Return the [x, y] coordinate for the center point of the cell that contains the specified text.  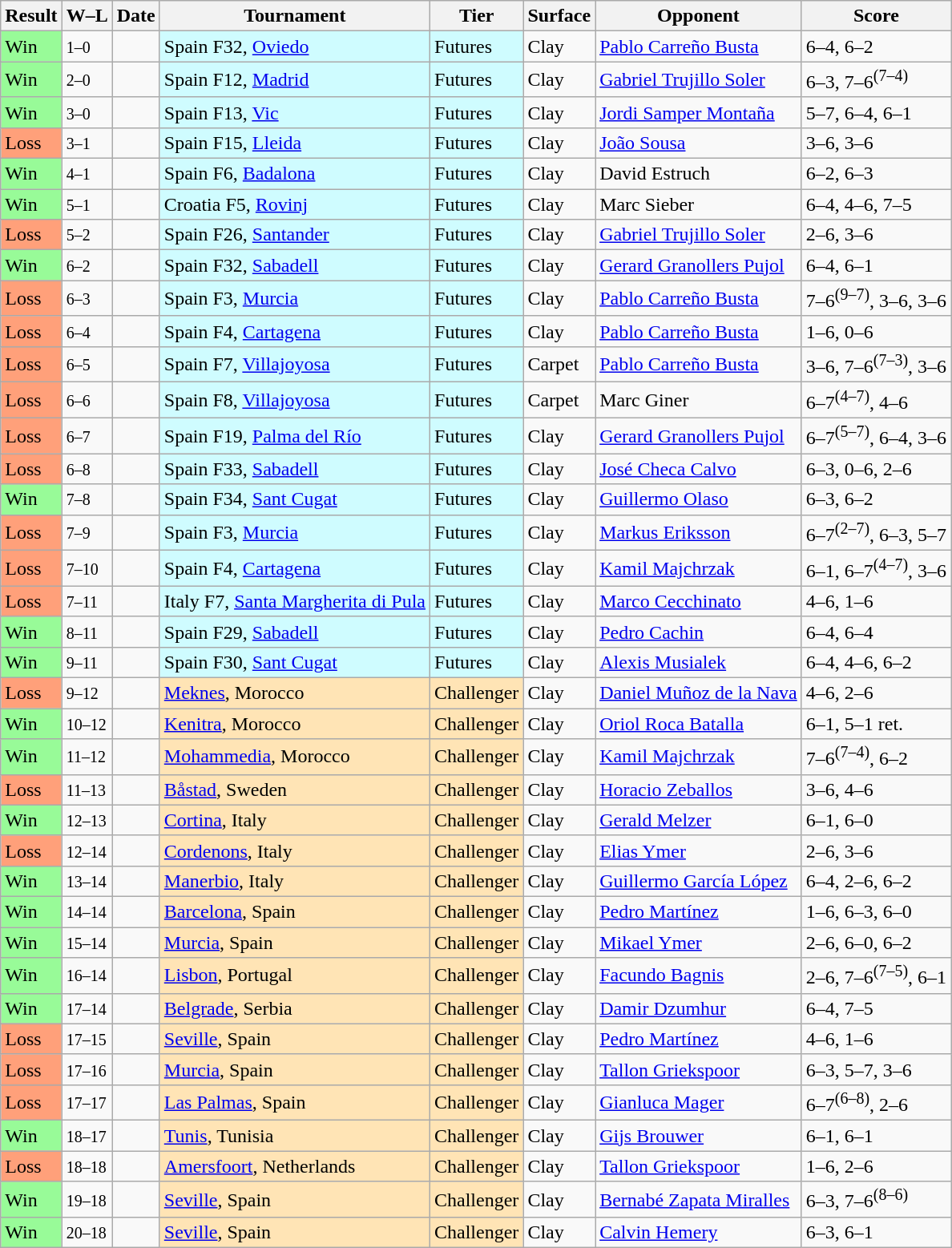
1–6, 6–3, 6–0 [876, 911]
17–17 [87, 1103]
Spain F15, Lleida [295, 143]
Cordenons, Italy [295, 850]
Manerbio, Italy [295, 881]
5–2 [87, 235]
3–6, 3–6 [876, 143]
Tunis, Tunisia [295, 1136]
Spain F19, Palma del Río [295, 436]
6–4, 6–1 [876, 265]
3–6, 7–6(7–3), 3–6 [876, 364]
Oriol Roca Batalla [699, 724]
6–7(4–7), 4–6 [876, 401]
Spain F12, Madrid [295, 80]
Markus Eriksson [699, 532]
Spain F6, Badalona [295, 174]
Croatia F5, Rovinj [295, 204]
7–9 [87, 532]
Spain F13, Vic [295, 112]
Damir Dzumhur [699, 1008]
11–13 [87, 790]
Italy F7, Santa Margherita di Pula [295, 601]
Kenitra, Morocco [295, 724]
6–4, 4–6, 7–5 [876, 204]
José Checa Calvo [699, 469]
Belgrade, Serbia [295, 1008]
Marc Sieber [699, 204]
18–17 [87, 1136]
19–18 [87, 1199]
6–3, 6–2 [876, 499]
Marco Cecchinato [699, 601]
6–3 [87, 298]
11–12 [87, 757]
10–12 [87, 724]
Score [876, 16]
6–7(5–7), 6–4, 3–6 [876, 436]
6–4, 6–2 [876, 46]
Båstad, Sweden [295, 790]
18–18 [87, 1166]
David Estruch [699, 174]
João Sousa [699, 143]
6–3, 5–7, 3–6 [876, 1069]
13–14 [87, 881]
Gijs Brouwer [699, 1136]
Guillermo Olaso [699, 499]
6–4, 2–6, 6–2 [876, 881]
6–7(2–7), 6–3, 5–7 [876, 532]
16–14 [87, 976]
6–4 [87, 331]
6–3, 7–6(8–6) [876, 1199]
Amersfoort, Netherlands [295, 1166]
1–6, 2–6 [876, 1166]
Marc Giner [699, 401]
20–18 [87, 1233]
7–11 [87, 601]
Las Palmas, Spain [295, 1103]
6–1, 6–1 [876, 1136]
7–6(9–7), 3–6, 3–6 [876, 298]
6–1, 6–7(4–7), 3–6 [876, 569]
6–4, 4–6, 6–2 [876, 662]
4–6, 2–6 [876, 693]
15–14 [87, 942]
6–1, 6–0 [876, 820]
12–13 [87, 820]
Spain F32, Sabadell [295, 265]
Lisbon, Portugal [295, 976]
Tournament [295, 16]
6–4, 6–4 [876, 632]
6–7 [87, 436]
6–7(6–8), 2–6 [876, 1103]
Horacio Zeballos [699, 790]
14–14 [87, 911]
Surface [559, 16]
6–3, 6–1 [876, 1233]
Meknes, Morocco [295, 693]
8–11 [87, 632]
6–8 [87, 469]
6–2 [87, 265]
Cortina, Italy [295, 820]
17–14 [87, 1008]
6–6 [87, 401]
7–8 [87, 499]
3–6, 4–6 [876, 790]
Jordi Samper Montaña [699, 112]
Spain F26, Santander [295, 235]
2–6, 6–0, 6–2 [876, 942]
6–3, 7–6(7–4) [876, 80]
Guillermo García López [699, 881]
Bernabé Zapata Miralles [699, 1199]
Spain F32, Oviedo [295, 46]
9–11 [87, 662]
Mikael Ymer [699, 942]
Barcelona, Spain [295, 911]
Date [136, 16]
6–1, 5–1 ret. [876, 724]
5–1 [87, 204]
5–7, 6–4, 6–1 [876, 112]
Opponent [699, 16]
7–10 [87, 569]
6–5 [87, 364]
12–14 [87, 850]
3–0 [87, 112]
1–6, 0–6 [876, 331]
7–6(7–4), 6–2 [876, 757]
17–15 [87, 1039]
Spain F33, Sabadell [295, 469]
Tier [477, 16]
6–3, 0–6, 2–6 [876, 469]
Calvin Hemery [699, 1233]
Elias Ymer [699, 850]
Gerald Melzer [699, 820]
6–2, 6–3 [876, 174]
6–4, 7–5 [876, 1008]
Facundo Bagnis [699, 976]
Alexis Musialek [699, 662]
3–1 [87, 143]
2–0 [87, 80]
Spain F7, Villajoyosa [295, 364]
Spain F8, Villajoyosa [295, 401]
9–12 [87, 693]
Spain F34, Sant Cugat [295, 499]
Daniel Muñoz de la Nava [699, 693]
4–1 [87, 174]
Spain F30, Sant Cugat [295, 662]
17–16 [87, 1069]
Pedro Cachin [699, 632]
Gianluca Mager [699, 1103]
Result [31, 16]
Spain F29, Sabadell [295, 632]
2–6, 7–6(7–5), 6–1 [876, 976]
Mohammedia, Morocco [295, 757]
W–L [87, 16]
1–0 [87, 46]
